Capture the cell that displays the provided text and extract its [x, y] central coordinate. 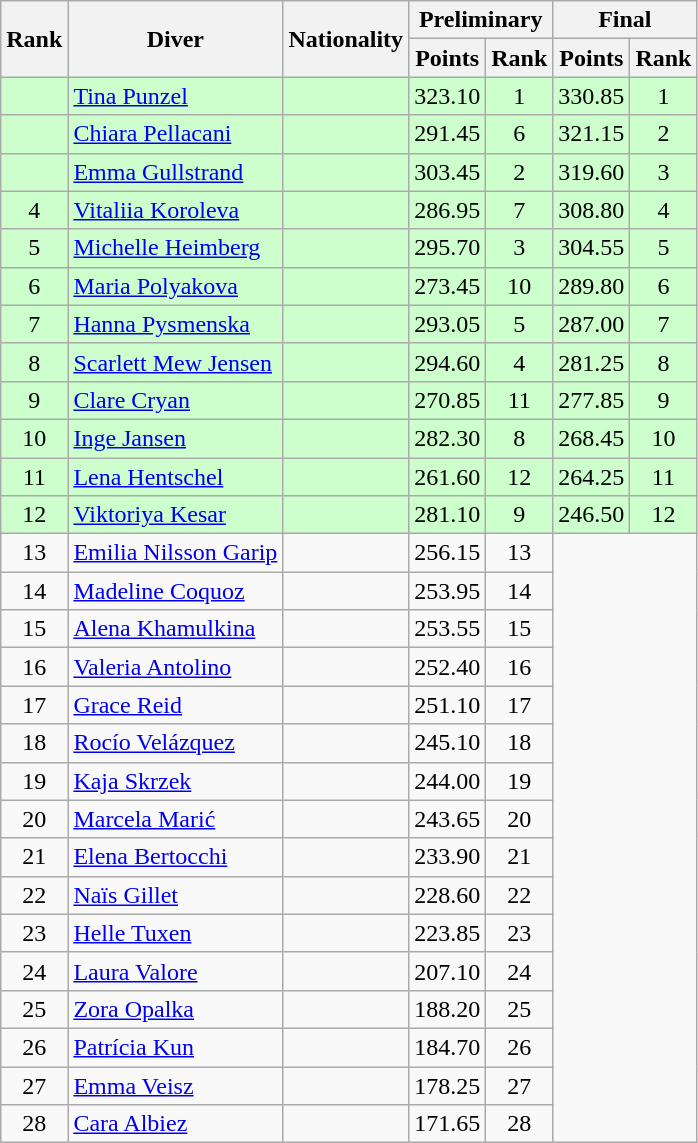
Cara Albiez [176, 1124]
253.95 [448, 591]
277.85 [592, 400]
264.25 [592, 477]
Clare Cryan [176, 400]
Scarlett Mew Jensen [176, 362]
282.30 [448, 438]
244.00 [448, 781]
Emma Gullstrand [176, 172]
Rocío Velázquez [176, 743]
Emma Veisz [176, 1085]
184.70 [448, 1047]
256.15 [448, 553]
294.60 [448, 362]
291.45 [448, 134]
Diver [176, 39]
295.70 [448, 248]
253.55 [448, 629]
Chiara Pellacani [176, 134]
281.10 [448, 515]
270.85 [448, 400]
Valeria Antolino [176, 667]
Viktoriya Kesar [176, 515]
243.65 [448, 819]
Nationality [346, 39]
286.95 [448, 210]
Laura Valore [176, 971]
Vitaliia Koroleva [176, 210]
289.80 [592, 286]
171.65 [448, 1124]
304.55 [592, 248]
251.10 [448, 705]
287.00 [592, 324]
Madeline Coquoz [176, 591]
Final [625, 20]
Preliminary [481, 20]
Patrícia Kun [176, 1047]
319.60 [592, 172]
Inge Jansen [176, 438]
293.05 [448, 324]
Alena Khamulkina [176, 629]
Helle Tuxen [176, 933]
330.85 [592, 96]
Lena Hentschel [176, 477]
207.10 [448, 971]
Michelle Heimberg [176, 248]
Hanna Pysmenska [176, 324]
321.15 [592, 134]
Marcela Marić [176, 819]
Tina Punzel [176, 96]
Naïs Gillet [176, 895]
223.85 [448, 933]
268.45 [592, 438]
188.20 [448, 1009]
Maria Polyakova [176, 286]
233.90 [448, 857]
261.60 [448, 477]
Grace Reid [176, 705]
Emilia Nilsson Garip [176, 553]
Zora Opalka [176, 1009]
245.10 [448, 743]
178.25 [448, 1085]
281.25 [592, 362]
303.45 [448, 172]
Kaja Skrzek [176, 781]
252.40 [448, 667]
308.80 [592, 210]
323.10 [448, 96]
Elena Bertocchi [176, 857]
273.45 [448, 286]
228.60 [448, 895]
246.50 [592, 515]
